From the cell containing the given text, extract its center point as [x, y] coordinate. 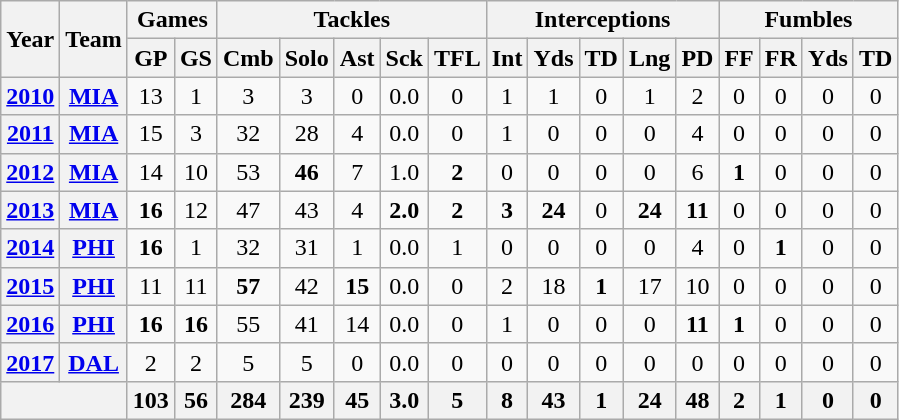
FR [780, 58]
PD [698, 58]
Fumbles [808, 20]
48 [698, 400]
41 [306, 324]
239 [306, 400]
Ast [357, 58]
DAL [94, 362]
Lng [649, 58]
45 [357, 400]
Interceptions [602, 20]
2.0 [404, 210]
56 [196, 400]
12 [196, 210]
31 [306, 248]
103 [150, 400]
2013 [30, 210]
Year [30, 39]
2011 [30, 134]
2015 [30, 286]
2016 [30, 324]
57 [248, 286]
13 [150, 96]
2010 [30, 96]
GP [150, 58]
1.0 [404, 172]
GS [196, 58]
2017 [30, 362]
18 [554, 286]
17 [649, 286]
8 [507, 400]
Solo [306, 58]
28 [306, 134]
2014 [30, 248]
Int [507, 58]
TFL [457, 58]
47 [248, 210]
2012 [30, 172]
Team [94, 39]
FF [739, 58]
55 [248, 324]
Tackles [352, 20]
Games [172, 20]
42 [306, 286]
Cmb [248, 58]
46 [306, 172]
53 [248, 172]
7 [357, 172]
284 [248, 400]
6 [698, 172]
3.0 [404, 400]
Sck [404, 58]
